For the text-containing cell, return its midpoint in [x, y] coordinate format. 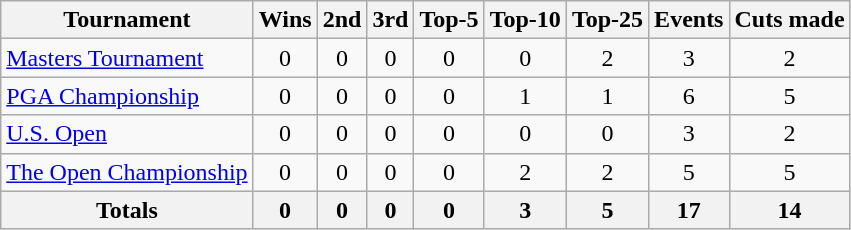
14 [790, 210]
Tournament [127, 20]
2nd [342, 20]
Cuts made [790, 20]
Top-25 [607, 20]
U.S. Open [127, 134]
3rd [390, 20]
Totals [127, 210]
6 [689, 96]
Events [689, 20]
The Open Championship [127, 172]
PGA Championship [127, 96]
Top-5 [449, 20]
Wins [285, 20]
17 [689, 210]
Top-10 [525, 20]
Masters Tournament [127, 58]
